Output the [x, y] coordinate of the center of the cell containing the given text.  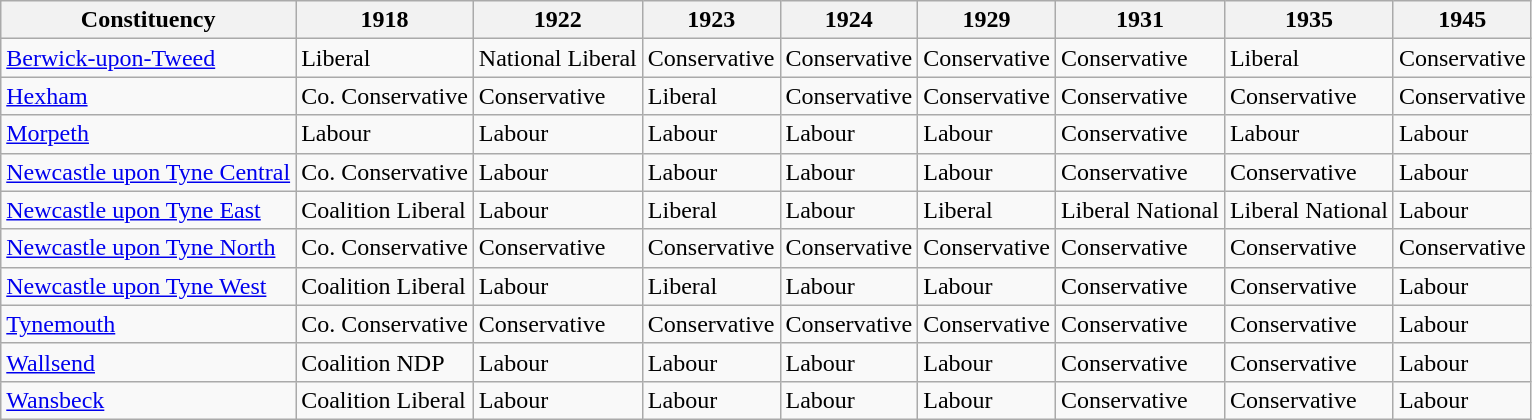
1924 [849, 20]
1922 [558, 20]
Newcastle upon Tyne North [148, 248]
Wallsend [148, 362]
Newcastle upon Tyne West [148, 286]
Berwick-upon-Tweed [148, 58]
Coalition NDP [385, 362]
1931 [1140, 20]
1918 [385, 20]
1923 [711, 20]
1935 [1308, 20]
Tynemouth [148, 324]
Newcastle upon Tyne East [148, 210]
1929 [987, 20]
Newcastle upon Tyne Central [148, 172]
1945 [1462, 20]
National Liberal [558, 58]
Wansbeck [148, 400]
Morpeth [148, 134]
Constituency [148, 20]
Hexham [148, 96]
